From the cell containing the given text, extract its center point as [X, Y] coordinate. 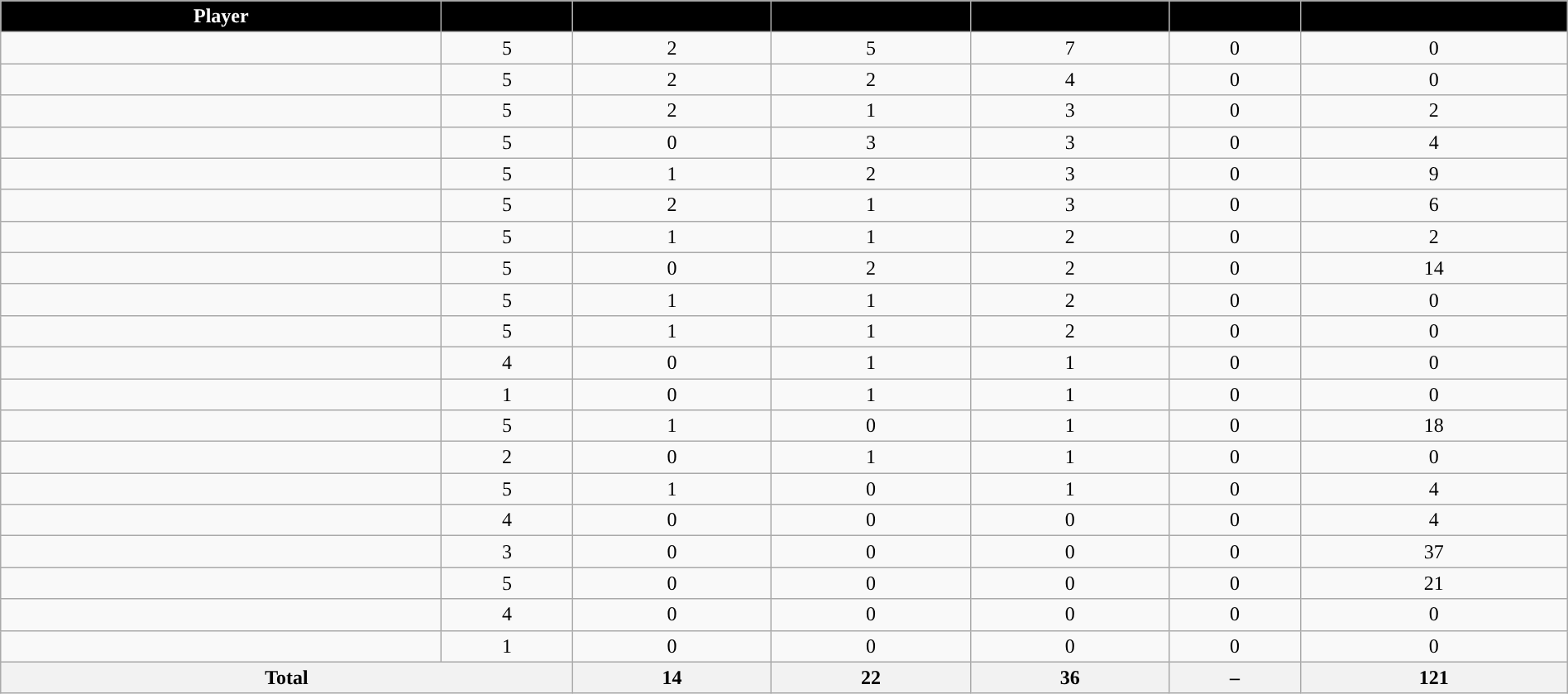
121 [1434, 677]
Player [222, 17]
7 [1070, 48]
21 [1434, 583]
37 [1434, 552]
Total [286, 677]
– [1235, 677]
9 [1434, 174]
6 [1434, 205]
18 [1434, 426]
22 [872, 677]
36 [1070, 677]
